Return [X, Y] of the center of cell containing provided text 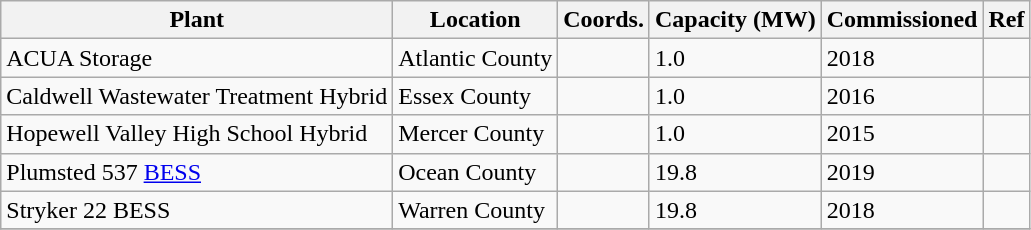
Plumsted 537 BESS [197, 172]
Commissioned [902, 20]
Location [476, 20]
2015 [902, 134]
ACUA Storage [197, 58]
Capacity (MW) [735, 20]
Atlantic County [476, 58]
Plant [197, 20]
Ocean County [476, 172]
Warren County [476, 210]
Coords. [604, 20]
Stryker 22 BESS [197, 210]
Essex County [476, 96]
Ref [1006, 20]
Mercer County [476, 134]
2016 [902, 96]
Hopewell Valley High School Hybrid [197, 134]
2019 [902, 172]
Caldwell Wastewater Treatment Hybrid [197, 96]
